Determine the (x, y) coordinate at the center of the cell enclosing the given text.  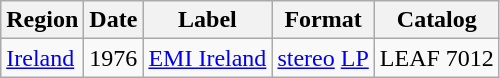
stereo LP (323, 58)
Format (323, 20)
Ireland (42, 58)
EMI Ireland (208, 58)
Label (208, 20)
LEAF 7012 (436, 58)
Region (42, 20)
1976 (114, 58)
Date (114, 20)
Catalog (436, 20)
